Scan for the cell matching the given text and deliver its [X, Y] coordinate at center. 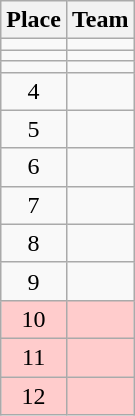
7 [34, 205]
5 [34, 129]
Place [34, 20]
9 [34, 281]
6 [34, 167]
8 [34, 243]
4 [34, 91]
11 [34, 357]
10 [34, 319]
12 [34, 395]
Team [100, 20]
